Capture the cell that displays the provided text and extract its (x, y) central coordinate. 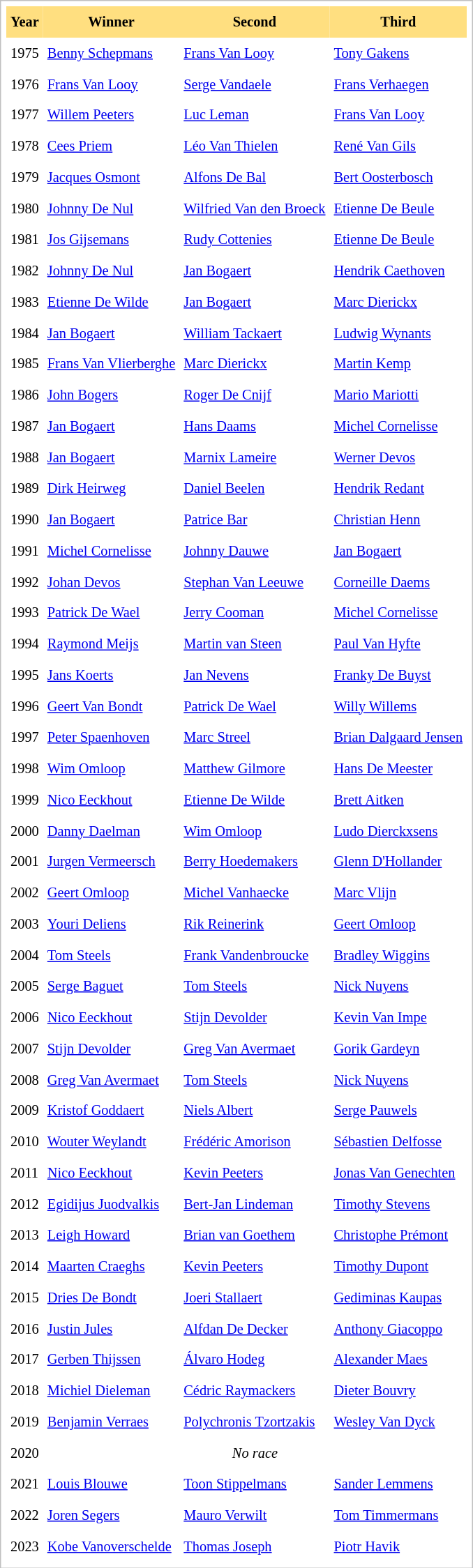
1989 (25, 488)
René Van Gils (398, 146)
2001 (25, 862)
1979 (25, 177)
Anthony Giacoppo (398, 1329)
Alfons De Bal (254, 177)
2021 (25, 1484)
Second (254, 22)
Jerry Cooman (254, 614)
Peter Spaenhoven (112, 738)
2010 (25, 1142)
Matthew Gilmore (254, 768)
Stephan Van Leeuwe (254, 581)
Kevin Van Impe (398, 1018)
1987 (25, 427)
2019 (25, 1422)
1986 (25, 395)
Thomas Joseph (254, 1546)
2017 (25, 1360)
Brian van Goethem (254, 1235)
Polychronis Tzortzakis (254, 1422)
Wesley Van Dyck (398, 1422)
Joeri Stallaert (254, 1298)
Benjamin Verraes (112, 1422)
1983 (25, 303)
Hendrik Redant (398, 488)
1975 (25, 53)
Johan Devos (112, 581)
Leigh Howard (112, 1235)
Álvaro Hodeg (254, 1360)
Marc Vlijn (398, 892)
Dries De Bondt (112, 1298)
Sander Lemmens (398, 1484)
Marnix Lameire (254, 457)
Léo Van Thielen (254, 146)
1977 (25, 116)
Rudy Cottenies (254, 240)
Jos Gijsemans (112, 240)
1992 (25, 581)
1991 (25, 551)
1998 (25, 768)
2008 (25, 1079)
Brett Aitken (398, 800)
1990 (25, 520)
Tony Gakens (398, 53)
Mario Mariotti (398, 395)
Toon Stippelmans (254, 1484)
1997 (25, 738)
Bradley Wiggins (398, 955)
Sébastien Delfosse (398, 1142)
Jonas Van Genechten (398, 1173)
1999 (25, 800)
Bert Oosterbosch (398, 177)
Third (398, 22)
Mauro Verwilt (254, 1516)
Hendrik Caethoven (398, 271)
2007 (25, 1049)
Frans Van Vlierberghe (112, 364)
Kristof Goddaert (112, 1111)
2020 (25, 1453)
Willem Peeters (112, 116)
2018 (25, 1390)
1976 (25, 84)
Egidijus Juodvalkis (112, 1205)
William Tackaert (254, 333)
Martin van Steen (254, 644)
Christian Henn (398, 520)
Jans Koerts (112, 675)
Wouter Weylandt (112, 1142)
Willy Willems (398, 707)
Hans De Meester (398, 768)
Ludo Dierckxsens (398, 831)
Gerben Thijssen (112, 1360)
Cees Priem (112, 146)
1982 (25, 271)
Frédéric Amorison (254, 1142)
Cédric Raymackers (254, 1390)
2013 (25, 1235)
Paul Van Hyfte (398, 644)
Geert Van Bondt (112, 707)
No race (255, 1453)
Brian Dalgaard Jensen (398, 738)
Year (25, 22)
1993 (25, 614)
Gorik Gardeyn (398, 1049)
Youri Deliens (112, 924)
Jan Nevens (254, 675)
Luc Leman (254, 116)
Serge Baguet (112, 986)
1981 (25, 240)
Maarten Craeghs (112, 1266)
2023 (25, 1546)
Niels Albert (254, 1111)
Michiel Dieleman (112, 1390)
Joren Segers (112, 1516)
Jurgen Vermeersch (112, 862)
Corneille Daems (398, 581)
Kobe Vanoverschelde (112, 1546)
Raymond Meijs (112, 644)
Glenn D'Hollander (398, 862)
Dieter Bouvry (398, 1390)
1980 (25, 209)
Bert-Jan Lindeman (254, 1205)
Werner Devos (398, 457)
Serge Pauwels (398, 1111)
1994 (25, 644)
2016 (25, 1329)
Daniel Beelen (254, 488)
Roger De Cnijf (254, 395)
2004 (25, 955)
Tom Timmermans (398, 1516)
1988 (25, 457)
1985 (25, 364)
Danny Daelman (112, 831)
Timothy Stevens (398, 1205)
John Bogers (112, 395)
Johnny Dauwe (254, 551)
Frans Verhaegen (398, 84)
1996 (25, 707)
2009 (25, 1111)
2000 (25, 831)
2011 (25, 1173)
2002 (25, 892)
Louis Blouwe (112, 1484)
2015 (25, 1298)
2014 (25, 1266)
Dirk Heirweg (112, 488)
Benny Schepmans (112, 53)
1995 (25, 675)
Wilfried Van den Broeck (254, 209)
Rik Reinerink (254, 924)
Ludwig Wynants (398, 333)
Franky De Buyst (398, 675)
Gediminas Kaupas (398, 1298)
Christophe Prémont (398, 1235)
Frank Vandenbroucke (254, 955)
2006 (25, 1018)
2005 (25, 986)
Marc Streel (254, 738)
Alexander Maes (398, 1360)
Berry Hoedemakers (254, 862)
Alfdan De Decker (254, 1329)
Timothy Dupont (398, 1266)
Patrice Bar (254, 520)
Winner (112, 22)
Martin Kemp (398, 364)
Hans Daams (254, 427)
Justin Jules (112, 1329)
Piotr Havik (398, 1546)
1978 (25, 146)
Serge Vandaele (254, 84)
2012 (25, 1205)
1984 (25, 333)
Michel Vanhaecke (254, 892)
2003 (25, 924)
2022 (25, 1516)
Jacques Osmont (112, 177)
